For the text-containing cell, return its midpoint in [x, y] coordinate format. 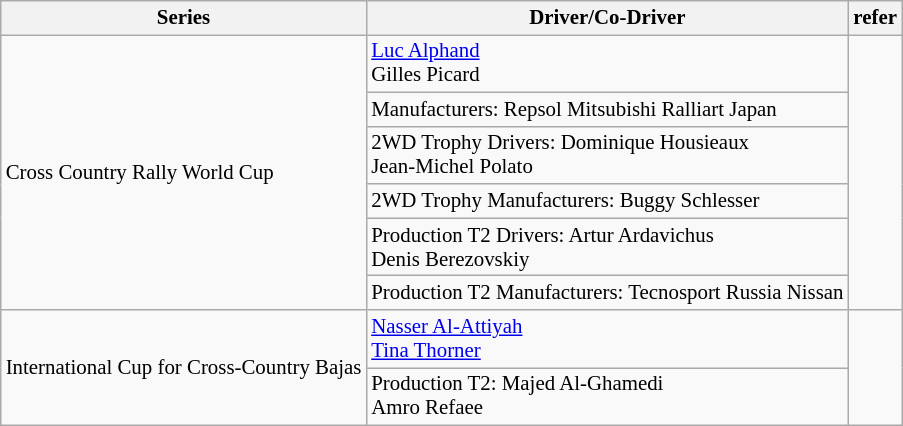
Driver/Co-Driver [607, 18]
Production T2: Majed Al-Ghamedi Amro Refaee [607, 396]
International Cup for Cross-Country Bajas [184, 368]
2WD Trophy Manufacturers: Buggy Schlesser [607, 201]
2WD Trophy Drivers: Dominique Housieaux Jean-Michel Polato [607, 155]
Nasser Al-Attiyah Tina Thorner [607, 339]
Luc Alphand Gilles Picard [607, 63]
Production T2 Drivers: Artur Ardavichus Denis Berezovskiy [607, 247]
Production T2 Manufacturers: Tecnosport Russia Nissan [607, 293]
Series [184, 18]
refer [874, 18]
Cross Country Rally World Cup [184, 172]
Manufacturers: Repsol Mitsubishi Ralliart Japan [607, 109]
